Find where the given text appears and provide that cell's center as (X, Y) coordinate. 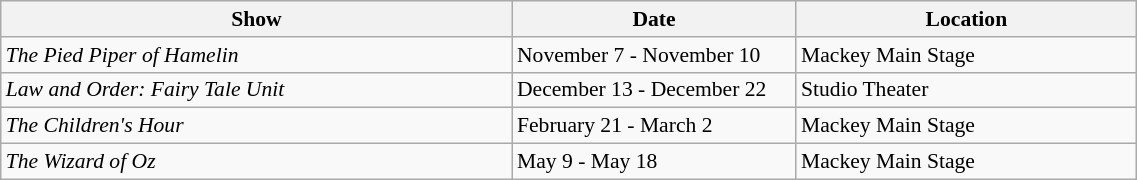
The Pied Piper of Hamelin (256, 55)
Show (256, 19)
Date (654, 19)
Law and Order: Fairy Tale Unit (256, 90)
The Wizard of Oz (256, 162)
May 9 - May 18 (654, 162)
The Children's Hour (256, 126)
Location (966, 19)
Studio Theater (966, 90)
November 7 - November 10 (654, 55)
February 21 - March 2 (654, 126)
December 13 - December 22 (654, 90)
